Pinpoint the cell where the given text exists, returning its [X, Y] midpoint coordinate. 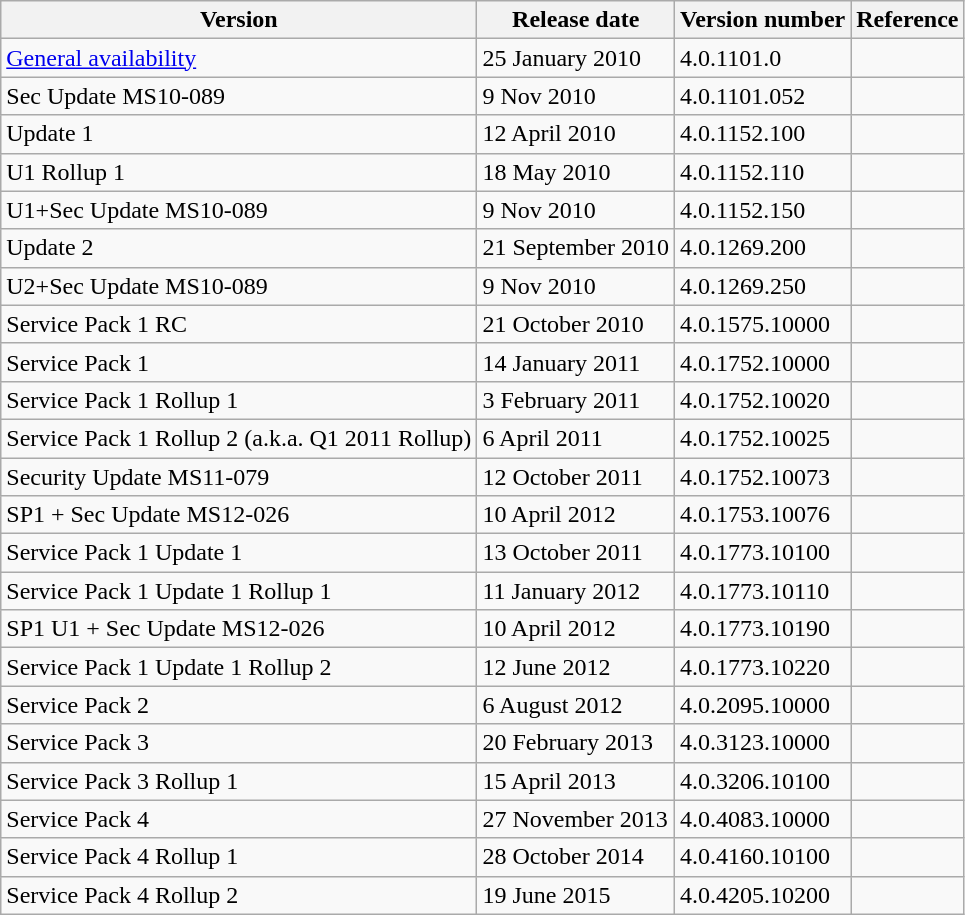
Service Pack 3 Rollup 1 [239, 781]
4.0.4160.10100 [763, 857]
U1 Rollup 1 [239, 172]
28 October 2014 [576, 857]
4.0.2095.10000 [763, 705]
Service Pack 2 [239, 705]
Security Update MS11-079 [239, 477]
Service Pack 1 [239, 362]
15 April 2013 [576, 781]
Update 2 [239, 248]
12 June 2012 [576, 667]
4.0.1101.0 [763, 58]
20 February 2013 [576, 743]
3 February 2011 [576, 400]
SP1 + Sec Update MS12-026 [239, 515]
4.0.1752.10020 [763, 400]
Service Pack 1 Rollup 1 [239, 400]
27 November 2013 [576, 819]
4.0.1101.052 [763, 96]
4.0.1773.10190 [763, 629]
Service Pack 1 RC [239, 324]
Service Pack 1 Update 1 [239, 553]
12 October 2011 [576, 477]
21 October 2010 [576, 324]
4.0.1752.10025 [763, 438]
21 September 2010 [576, 248]
4.0.1752.10000 [763, 362]
Service Pack 4 [239, 819]
Reference [908, 20]
25 January 2010 [576, 58]
Service Pack 4 Rollup 2 [239, 895]
18 May 2010 [576, 172]
4.0.3206.10100 [763, 781]
4.0.1575.10000 [763, 324]
Version number [763, 20]
Service Pack 4 Rollup 1 [239, 857]
Update 1 [239, 134]
4.0.1753.10076 [763, 515]
SP1 U1 + Sec Update MS12-026 [239, 629]
14 January 2011 [576, 362]
6 August 2012 [576, 705]
General availability [239, 58]
6 April 2011 [576, 438]
13 October 2011 [576, 553]
U1+Sec Update MS10-089 [239, 210]
4.0.1773.10110 [763, 591]
4.0.1269.250 [763, 286]
Service Pack 3 [239, 743]
Service Pack 1 Update 1 Rollup 1 [239, 591]
19 June 2015 [576, 895]
4.0.1773.10100 [763, 553]
4.0.1152.100 [763, 134]
4.0.1269.200 [763, 248]
4.0.4205.10200 [763, 895]
4.0.1152.110 [763, 172]
4.0.1752.10073 [763, 477]
4.0.4083.10000 [763, 819]
Release date [576, 20]
Version [239, 20]
4.0.1773.10220 [763, 667]
4.0.1152.150 [763, 210]
4.0.3123.10000 [763, 743]
12 April 2010 [576, 134]
Service Pack 1 Update 1 Rollup 2 [239, 667]
U2+Sec Update MS10-089 [239, 286]
Sec Update MS10-089 [239, 96]
11 January 2012 [576, 591]
Service Pack 1 Rollup 2 (a.k.a. Q1 2011 Rollup) [239, 438]
